For the text-containing cell, return its midpoint in (x, y) coordinate format. 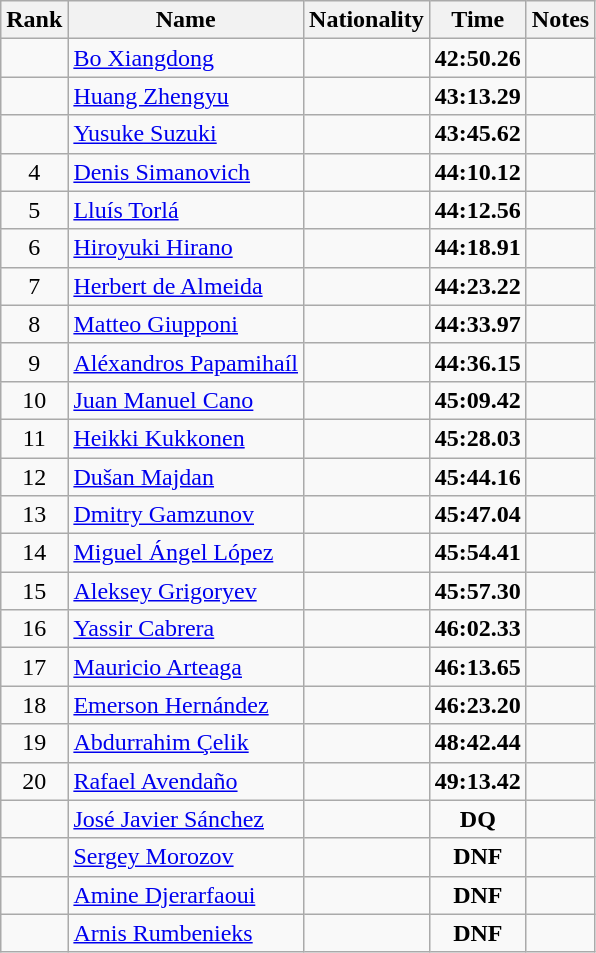
44:33.97 (478, 324)
Dmitry Gamzunov (186, 515)
Bo Xiangdong (186, 58)
Name (186, 20)
46:23.20 (478, 705)
Herbert de Almeida (186, 286)
48:42.44 (478, 743)
DQ (478, 819)
Emerson Hernández (186, 705)
18 (34, 705)
Aleksey Grigoryev (186, 591)
5 (34, 210)
12 (34, 477)
10 (34, 400)
45:54.41 (478, 553)
Dušan Majdan (186, 477)
Yusuke Suzuki (186, 134)
Heikki Kukkonen (186, 438)
Nationality (367, 20)
Aléxandros Papamihaíl (186, 362)
46:02.33 (478, 629)
8 (34, 324)
Matteo Giupponi (186, 324)
45:09.42 (478, 400)
Sergey Morozov (186, 857)
44:36.15 (478, 362)
43:13.29 (478, 96)
Huang Zhengyu (186, 96)
Notes (560, 20)
49:13.42 (478, 781)
20 (34, 781)
46:13.65 (478, 667)
Rafael Avendaño (186, 781)
Miguel Ángel López (186, 553)
42:50.26 (478, 58)
6 (34, 248)
14 (34, 553)
44:18.91 (478, 248)
Abdurrahim Çelik (186, 743)
45:44.16 (478, 477)
9 (34, 362)
11 (34, 438)
15 (34, 591)
44:23.22 (478, 286)
44:10.12 (478, 172)
Arnis Rumbenieks (186, 933)
4 (34, 172)
Rank (34, 20)
44:12.56 (478, 210)
José Javier Sánchez (186, 819)
7 (34, 286)
Time (478, 20)
43:45.62 (478, 134)
19 (34, 743)
16 (34, 629)
Denis Simanovich (186, 172)
Mauricio Arteaga (186, 667)
45:47.04 (478, 515)
13 (34, 515)
Lluís Torlá (186, 210)
45:28.03 (478, 438)
Hiroyuki Hirano (186, 248)
Juan Manuel Cano (186, 400)
Yassir Cabrera (186, 629)
45:57.30 (478, 591)
Amine Djerarfaoui (186, 895)
17 (34, 667)
